Scan for the cell matching the given text and deliver its [X, Y] coordinate at center. 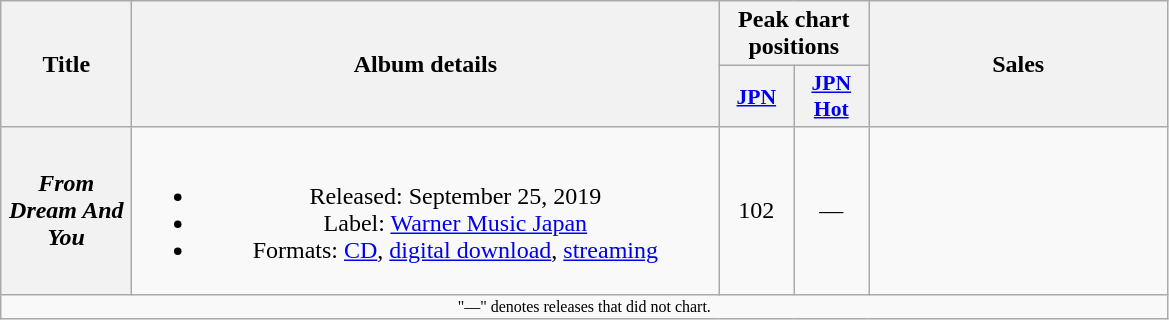
Album details [426, 64]
Peak chart positions [794, 34]
Title [66, 64]
From Dream And You [66, 210]
JPN [756, 96]
— [832, 210]
JPNHot [832, 96]
Sales [1018, 64]
102 [756, 210]
"—" denotes releases that did not chart. [584, 306]
Released: September 25, 2019Label: Warner Music JapanFormats: CD, digital download, streaming [426, 210]
